Return [x, y] of the center of cell containing provided text 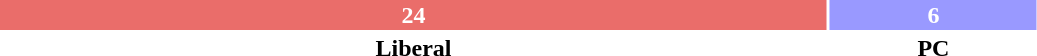
6 [934, 15]
24 [414, 15]
